Output the (x, y) coordinate of the center of the cell containing the given text.  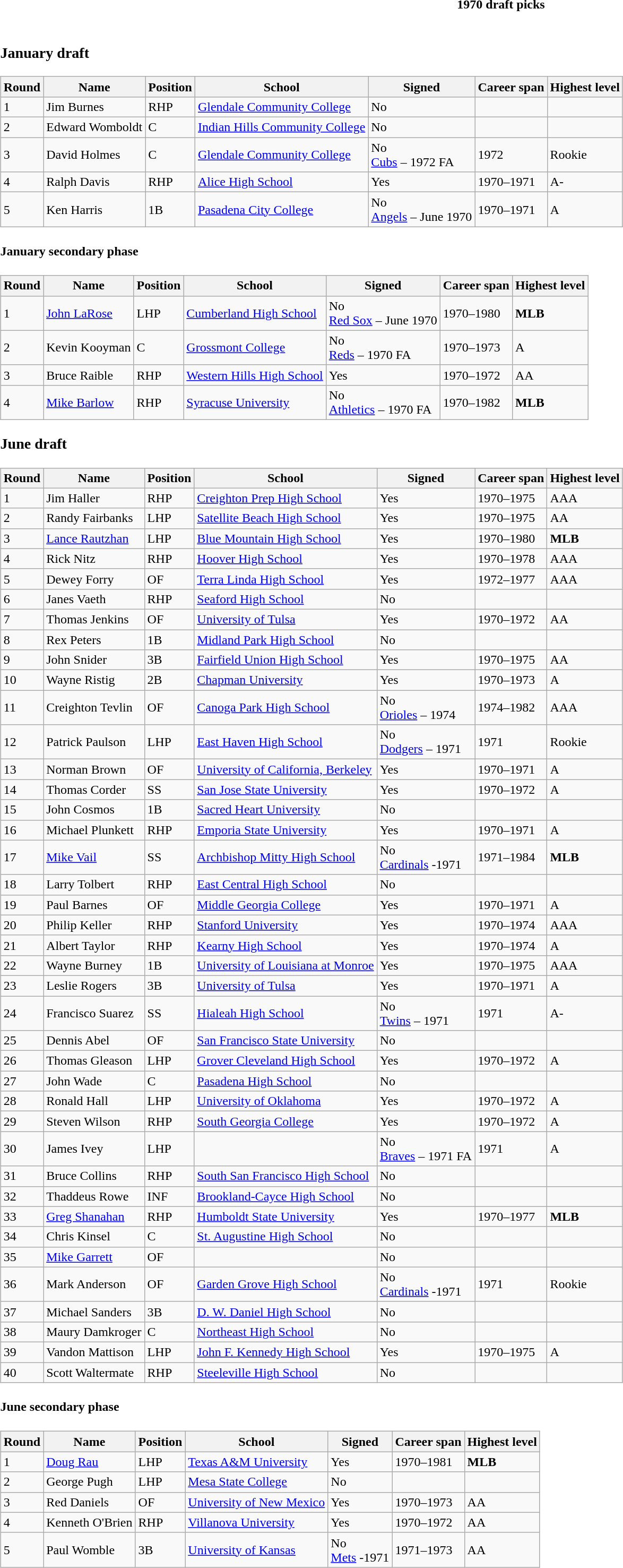
San Francisco State University (285, 1041)
22 (22, 965)
Syracuse University (255, 402)
Mike Vail (94, 857)
14 (22, 790)
Lance Rautzhan (94, 538)
Chapman University (285, 680)
Pasadena City College (281, 209)
NoCubs – 1972 FA (421, 155)
Garden Grove High School (285, 1284)
Fairfield Union High School (285, 660)
16 (22, 830)
University of Kansas (257, 1549)
St. Augustine High School (285, 1237)
Albert Taylor (94, 945)
Humboldt State University (285, 1216)
38 (22, 1332)
1970–1978 (511, 559)
Hialeah High School (285, 1013)
Satellite Beach High School (285, 518)
23 (22, 986)
Larry Tolbert (94, 885)
South San Francisco High School (285, 1176)
6 (22, 599)
NoAngels – June 1970 (421, 209)
11 (22, 707)
East Haven High School (285, 742)
Western Hills High School (255, 375)
Janes Vaeth (94, 599)
Ronald Hall (94, 1101)
James Ivey (94, 1149)
15 (22, 810)
John F. Kennedy High School (285, 1352)
Patrick Paulson (94, 742)
South Georgia College (285, 1121)
Wayne Ristig (94, 680)
Ken Harris (94, 209)
Thomas Jenkins (94, 619)
Scott Waltermate (94, 1373)
Rex Peters (94, 640)
2B (169, 680)
Rick Nitz (94, 559)
10 (22, 680)
Dewey Forry (94, 579)
Doug Rau (89, 1462)
George Pugh (89, 1482)
Cumberland High School (255, 313)
NoDodgers – 1971 (426, 742)
24 (22, 1013)
Wayne Burney (94, 965)
John Wade (94, 1081)
Indian Hills Community College (281, 127)
1972–1977 (511, 579)
9 (22, 660)
Northeast High School (285, 1332)
29 (22, 1121)
30 (22, 1149)
19 (22, 905)
Vandon Mattison (94, 1352)
40 (22, 1373)
1974–1982 (511, 707)
34 (22, 1237)
Michael Plunkett (94, 830)
Edward Womboldt (94, 127)
1971–1984 (511, 857)
27 (22, 1081)
Jim Burnes (94, 107)
32 (22, 1196)
John Cosmos (94, 810)
University of Oklahoma (285, 1101)
28 (22, 1101)
Thaddeus Rowe (94, 1196)
Pasadena High School (285, 1081)
University of California, Berkeley (285, 769)
NoMets -1971 (360, 1549)
Chris Kinsel (94, 1237)
Alice High School (281, 182)
13 (22, 769)
John LaRose (89, 313)
Kearny High School (285, 945)
Mike Barlow (89, 402)
Bruce Raible (89, 375)
17 (22, 857)
David Holmes (94, 155)
21 (22, 945)
University of New Mexico (257, 1502)
36 (22, 1284)
NoTwins – 1971 (426, 1013)
Randy Fairbanks (94, 518)
1970–1977 (511, 1216)
Sacred Heart University (285, 810)
Kevin Kooyman (89, 347)
Terra Linda High School (285, 579)
Mike Garrett (94, 1257)
Kenneth O'Brien (89, 1522)
Philip Keller (94, 925)
D. W. Daniel High School (285, 1312)
Paul Womble (89, 1549)
University of Louisiana at Monroe (285, 965)
Archbishop Mitty High School (285, 857)
Ralph Davis (94, 182)
26 (22, 1061)
Stanford University (285, 925)
Canoga Park High School (285, 707)
INF (169, 1196)
Paul Barnes (94, 905)
1970–1982 (476, 402)
San Jose State University (285, 790)
Blue Mountain High School (285, 538)
NoReds – 1970 FA (383, 347)
12 (22, 742)
Midland Park High School (285, 640)
Leslie Rogers (94, 986)
NoOrioles – 1974 (426, 707)
35 (22, 1257)
Greg Shanahan (94, 1216)
Emporia State University (285, 830)
33 (22, 1216)
1971–1973 (428, 1549)
Bruce Collins (94, 1176)
8 (22, 640)
Grover Cleveland High School (285, 1061)
Dennis Abel (94, 1041)
Jim Haller (94, 498)
John Snider (94, 660)
Seaford High School (285, 599)
Thomas Corder (94, 790)
37 (22, 1312)
Hoover High School (285, 559)
Grossmont College (255, 347)
Red Daniels (89, 1502)
Norman Brown (94, 769)
Thomas Gleason (94, 1061)
Creighton Tevlin (94, 707)
20 (22, 925)
Creighton Prep High School (285, 498)
East Central High School (285, 885)
NoAthletics – 1970 FA (383, 402)
Texas A&M University (257, 1462)
NoRed Sox – June 1970 (383, 313)
25 (22, 1041)
Villanova University (257, 1522)
Francisco Suarez (94, 1013)
31 (22, 1176)
Michael Sanders (94, 1312)
Steven Wilson (94, 1121)
NoBraves – 1971 FA (426, 1149)
39 (22, 1352)
Mark Anderson (94, 1284)
Brookland-Cayce High School (285, 1196)
7 (22, 619)
Maury Damkroger (94, 1332)
Mesa State College (257, 1482)
Steeleville High School (285, 1373)
1970–1981 (428, 1462)
1972 (511, 155)
18 (22, 885)
Middle Georgia College (285, 905)
